Provide the [X, Y] coordinate of the cell's center where the given text is located.  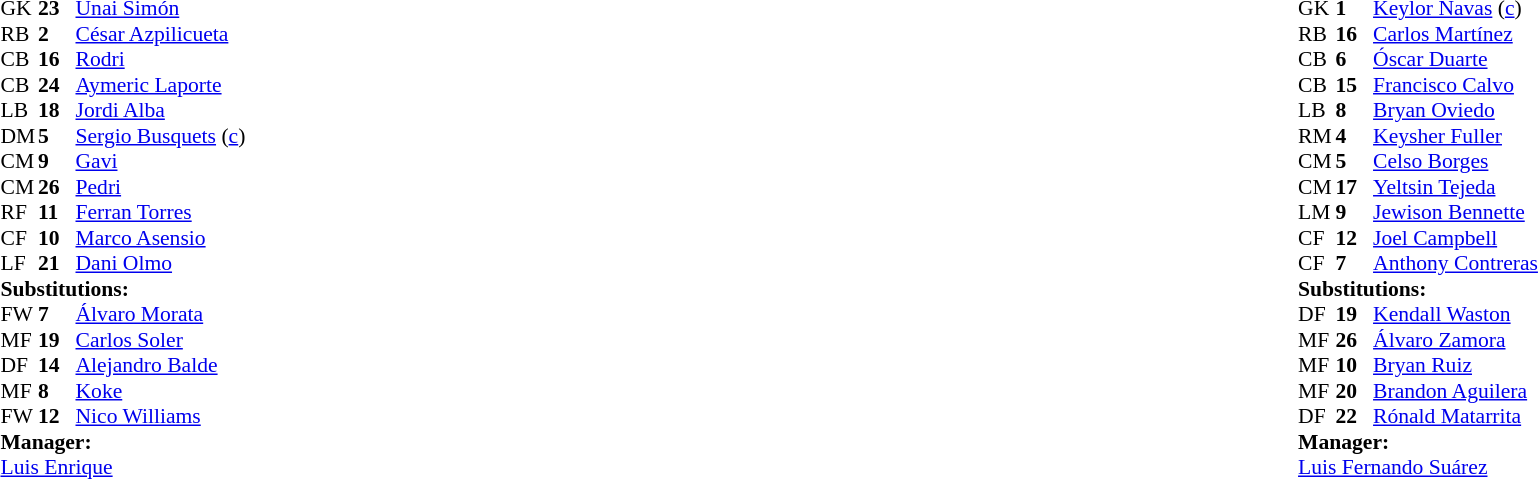
17 [1355, 187]
Anthony Contreras [1456, 263]
Óscar Duarte [1456, 59]
Yeltsin Tejeda [1456, 187]
RF [19, 213]
Jewison Bennette [1456, 213]
Koke [161, 391]
6 [1355, 59]
Francisco Calvo [1456, 85]
Aymeric Laporte [161, 85]
Rodri [161, 59]
15 [1355, 85]
Joel Campbell [1456, 238]
24 [57, 85]
11 [57, 213]
LM [1317, 213]
Sergio Busquets (c) [161, 136]
Brandon Aguilera [1456, 391]
2 [57, 34]
Bryan Ruiz [1456, 365]
Álvaro Zamora [1456, 340]
Pedri [161, 187]
Ferran Torres [161, 213]
Keysher Fuller [1456, 136]
Carlos Soler [161, 340]
LF [19, 263]
22 [1355, 417]
4 [1355, 136]
Alejandro Balde [161, 365]
Gavi [161, 161]
Celso Borges [1456, 161]
Álvaro Morata [161, 315]
Nico Williams [161, 417]
21 [57, 263]
Jordi Alba [161, 111]
14 [57, 365]
RM [1317, 136]
Dani Olmo [161, 263]
DM [19, 136]
César Azpilicueta [161, 34]
Kendall Waston [1456, 315]
Carlos Martínez [1456, 34]
Bryan Oviedo [1456, 111]
Rónald Matarrita [1456, 417]
18 [57, 111]
Marco Asensio [161, 238]
20 [1355, 391]
